Pinpoint the cell where the given text exists, returning its (x, y) midpoint coordinate. 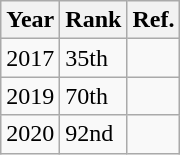
35th (94, 58)
92nd (94, 134)
70th (94, 96)
2019 (30, 96)
Rank (94, 20)
Ref. (154, 20)
2020 (30, 134)
Year (30, 20)
2017 (30, 58)
